Return the [x, y] coordinate for the center point of the cell that contains the specified text.  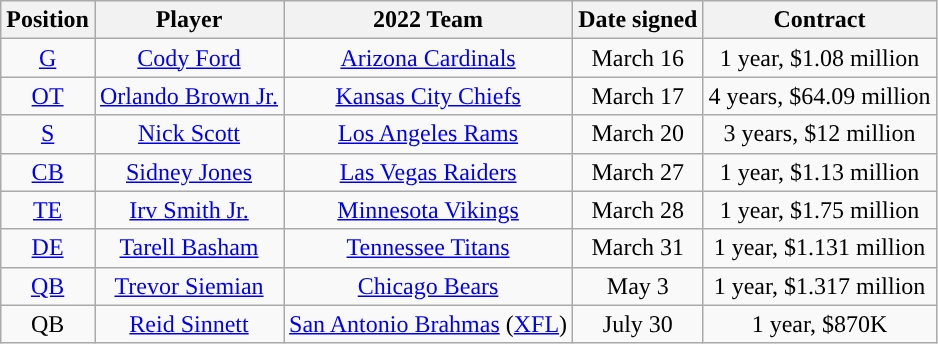
Nick Scott [188, 134]
DE [48, 248]
March 20 [638, 134]
Cody Ford [188, 58]
Tennessee Titans [428, 248]
Irv Smith Jr. [188, 210]
S [48, 134]
Kansas City Chiefs [428, 96]
Los Angeles Rams [428, 134]
Contract [820, 20]
March 17 [638, 96]
Reid Sinnett [188, 324]
1 year, $1.75 million [820, 210]
Sidney Jones [188, 172]
Player [188, 20]
July 30 [638, 324]
G [48, 58]
1 year, $1.08 million [820, 58]
1 year, $870K [820, 324]
Tarell Basham [188, 248]
1 year, $1.317 million [820, 286]
March 27 [638, 172]
March 28 [638, 210]
1 year, $1.13 million [820, 172]
1 year, $1.131 million [820, 248]
Minnesota Vikings [428, 210]
Trevor Siemian [188, 286]
TE [48, 210]
Date signed [638, 20]
CB [48, 172]
Chicago Bears [428, 286]
4 years, $64.09 million [820, 96]
OT [48, 96]
Orlando Brown Jr. [188, 96]
March 16 [638, 58]
2022 Team [428, 20]
Arizona Cardinals [428, 58]
March 31 [638, 248]
3 years, $12 million [820, 134]
Las Vegas Raiders [428, 172]
May 3 [638, 286]
Position [48, 20]
San Antonio Brahmas (XFL) [428, 324]
